Pinpoint the cell where the given text exists, returning its (X, Y) midpoint coordinate. 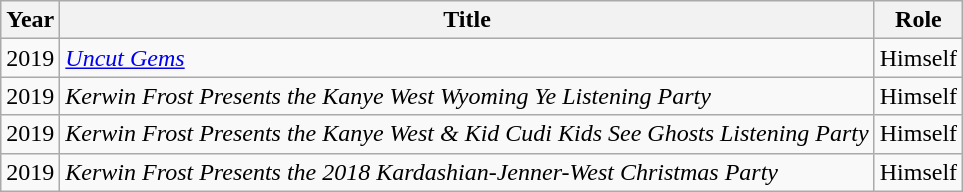
Kerwin Frost Presents the 2018 Kardashian-Jenner-West Christmas Party (467, 172)
Kerwin Frost Presents the Kanye West Wyoming Ye Listening Party (467, 96)
Kerwin Frost Presents the Kanye West & Kid Cudi Kids See Ghosts Listening Party (467, 134)
Uncut Gems (467, 58)
Role (918, 20)
Title (467, 20)
Year (30, 20)
